Determine the [x, y] coordinate at the center of the cell enclosing the given text.  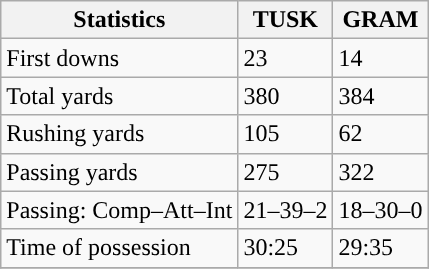
105 [286, 134]
Passing: Comp–Att–Int [120, 210]
23 [286, 58]
Total yards [120, 96]
18–30–0 [380, 210]
GRAM [380, 20]
14 [380, 58]
322 [380, 172]
21–39–2 [286, 210]
384 [380, 96]
380 [286, 96]
TUSK [286, 20]
Statistics [120, 20]
275 [286, 172]
First downs [120, 58]
Rushing yards [120, 134]
29:35 [380, 248]
30:25 [286, 248]
Passing yards [120, 172]
Time of possession [120, 248]
62 [380, 134]
